Search for the cell housing the specified text and yield its (X, Y) center coordinate. 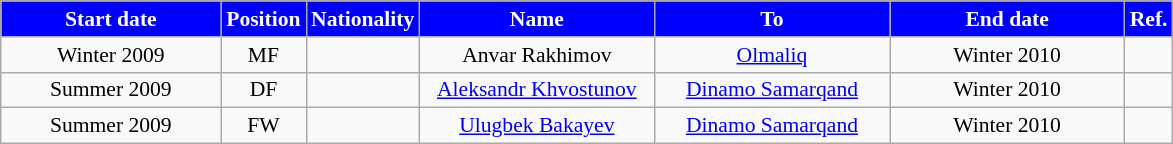
Name (536, 19)
DF (264, 90)
To (772, 19)
Ref. (1149, 19)
End date (1008, 19)
Ulugbek Bakayev (536, 126)
FW (264, 126)
Aleksandr Khvostunov (536, 90)
MF (264, 55)
Winter 2009 (111, 55)
Olmaliq (772, 55)
Position (264, 19)
Anvar Rakhimov (536, 55)
Start date (111, 19)
Nationality (362, 19)
